Extract the (X, Y) coordinate from the center of the cell holding the provided text.  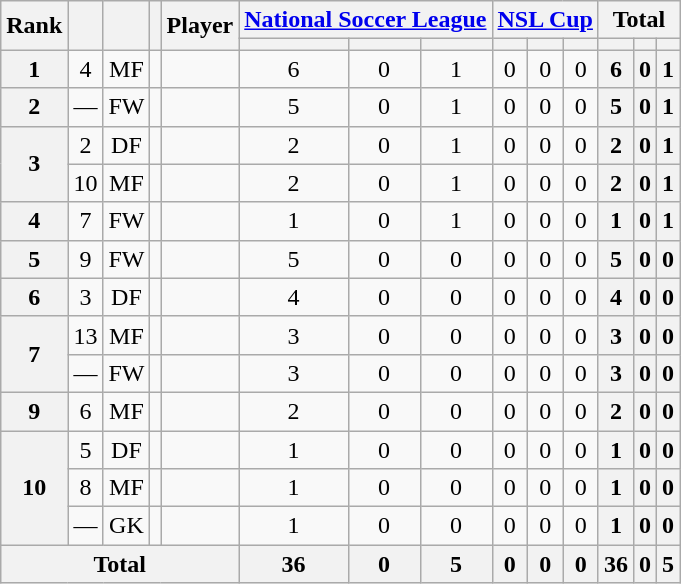
National Soccer League (366, 20)
13 (86, 335)
Player (200, 26)
8 (86, 488)
Rank (34, 26)
NSL Cup (545, 20)
GK (126, 526)
